Return the [x, y] coordinate for the center point of the cell that contains the specified text.  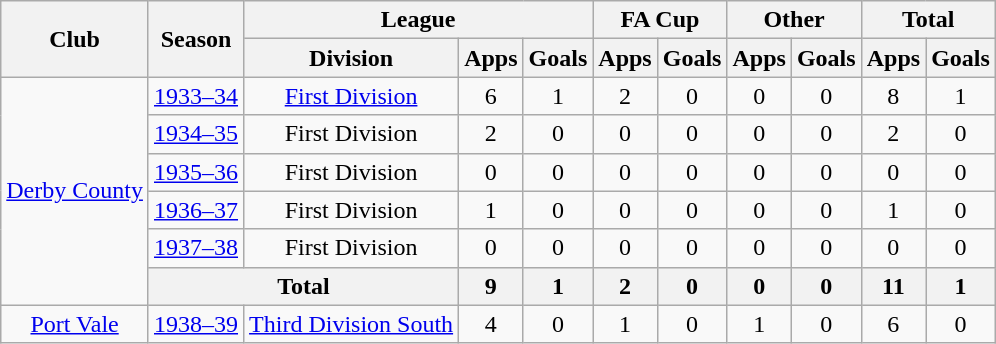
Season [196, 39]
1938–39 [196, 324]
League [418, 20]
Derby County [75, 191]
1936–37 [196, 210]
Other [794, 20]
1934–35 [196, 134]
9 [491, 286]
1937–38 [196, 248]
FA Cup [660, 20]
11 [893, 286]
1935–36 [196, 172]
1933–34 [196, 96]
4 [491, 324]
Third Division South [352, 324]
Division [352, 58]
Club [75, 39]
8 [893, 96]
Port Vale [75, 324]
